Pinpoint the cell where the given text exists, returning its [X, Y] midpoint coordinate. 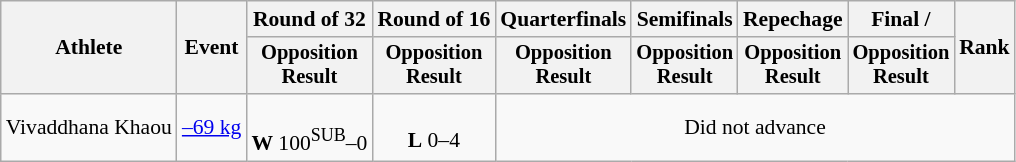
Event [212, 48]
Final / [902, 19]
Rank [984, 48]
Repechage [793, 19]
Did not advance [754, 128]
Quarterfinals [563, 19]
Vivaddhana Khaou [89, 128]
Semifinals [684, 19]
Round of 32 [309, 19]
L 0–4 [434, 128]
–69 kg [212, 128]
Round of 16 [434, 19]
W 100SUB–0 [309, 128]
Athlete [89, 48]
